Determine the [x, y] coordinate at the center of the cell enclosing the given text.  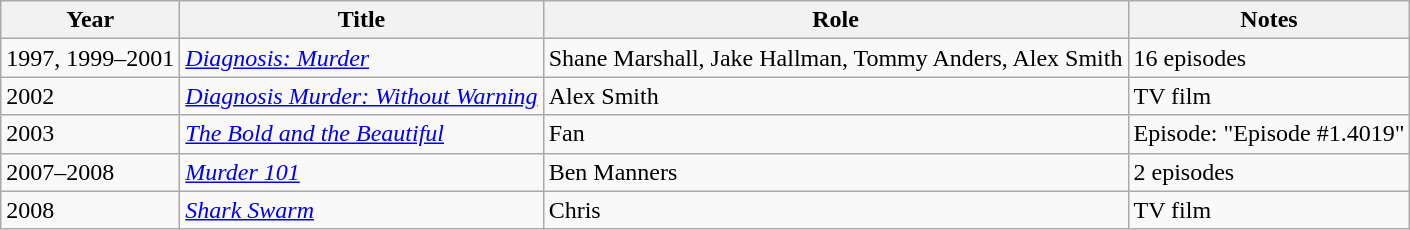
2002 [90, 96]
Alex Smith [836, 96]
Ben Manners [836, 172]
Diagnosis: Murder [362, 58]
Role [836, 20]
16 episodes [1269, 58]
Title [362, 20]
Year [90, 20]
Murder 101 [362, 172]
Fan [836, 134]
The Bold and the Beautiful [362, 134]
2 episodes [1269, 172]
Episode: "Episode #1.4019" [1269, 134]
Shane Marshall, Jake Hallman, Tommy Anders, Alex Smith [836, 58]
2003 [90, 134]
Notes [1269, 20]
Shark Swarm [362, 210]
1997, 1999–2001 [90, 58]
2007–2008 [90, 172]
2008 [90, 210]
Chris [836, 210]
Diagnosis Murder: Without Warning [362, 96]
